Detect which cell encompasses the target text, then output its [X, Y] center coordinate. 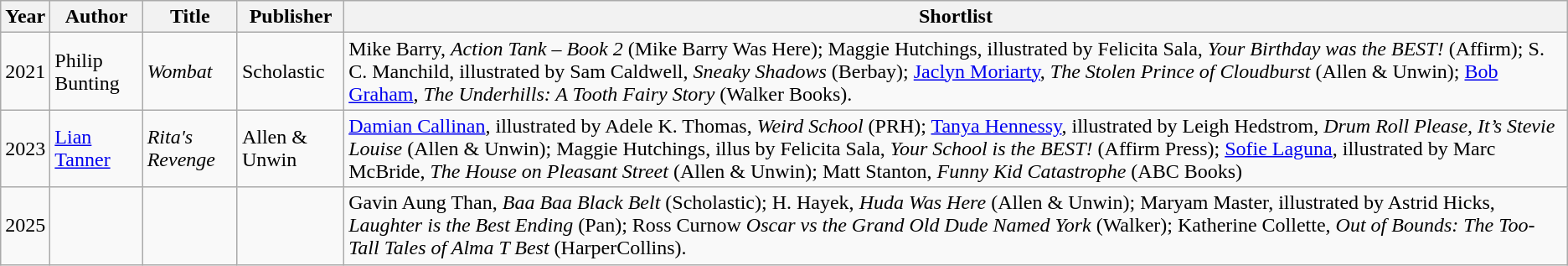
2021 [25, 71]
Shortlist [957, 17]
Wombat [189, 71]
Rita's Revenge [189, 149]
Lian Tanner [96, 149]
2025 [25, 226]
Publisher [290, 17]
Allen & Unwin [290, 149]
2023 [25, 149]
Scholastic [290, 71]
Author [96, 17]
Philip Bunting [96, 71]
Year [25, 17]
Title [189, 17]
